Output the (x, y) coordinate of the center of the cell containing the given text.  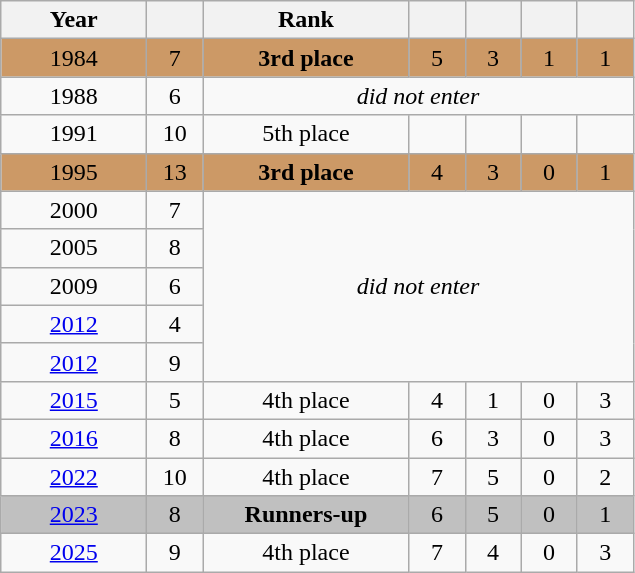
2023 (74, 515)
2025 (74, 553)
2022 (74, 477)
Rank (306, 20)
2009 (74, 286)
1984 (74, 58)
2000 (74, 210)
2016 (74, 438)
1991 (74, 134)
5th place (306, 134)
Runners-up (306, 515)
Year (74, 20)
13 (175, 172)
2015 (74, 400)
2 (605, 477)
1988 (74, 96)
2005 (74, 248)
1995 (74, 172)
